Return (x, y) of the center of cell containing provided text 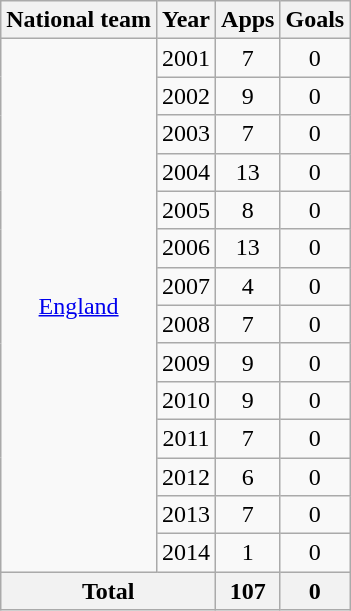
Total (108, 591)
2005 (186, 210)
2003 (186, 134)
2001 (186, 58)
2013 (186, 515)
107 (248, 591)
2002 (186, 96)
2007 (186, 286)
2014 (186, 553)
2010 (186, 400)
2008 (186, 324)
2012 (186, 477)
8 (248, 210)
Apps (248, 20)
2006 (186, 248)
England (79, 306)
6 (248, 477)
Goals (315, 20)
2004 (186, 172)
4 (248, 286)
2009 (186, 362)
Year (186, 20)
National team (79, 20)
2011 (186, 438)
1 (248, 553)
